Return (X, Y) of the center of cell containing provided text 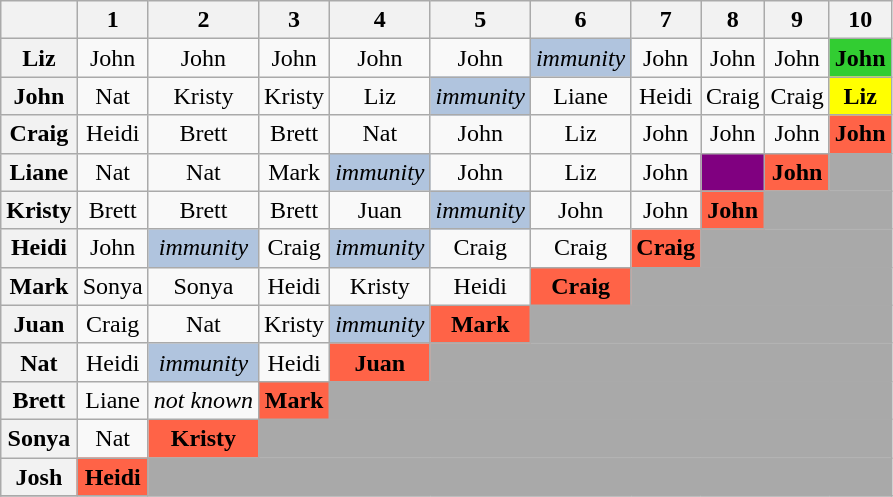
4 (380, 20)
not known (203, 400)
5 (480, 20)
9 (797, 20)
2 (203, 20)
10 (860, 20)
8 (733, 20)
6 (580, 20)
7 (666, 20)
3 (294, 20)
Josh (39, 477)
1 (112, 20)
